Determine the [x, y] coordinate at the center of the cell enclosing the given text.  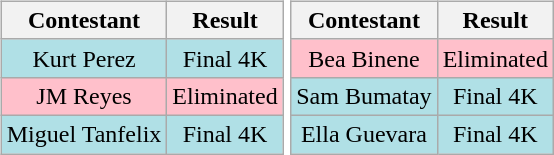
Ella Guevara [364, 134]
Bea Binene [364, 58]
Kurt Perez [84, 58]
Sam Bumatay [364, 96]
Miguel Tanfelix [84, 134]
JM Reyes [84, 96]
